Return (x, y) of the center of cell containing provided text 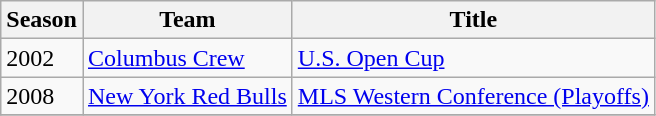
2008 (42, 96)
Season (42, 20)
MLS Western Conference (Playoffs) (473, 96)
New York Red Bulls (187, 96)
Team (187, 20)
U.S. Open Cup (473, 58)
2002 (42, 58)
Columbus Crew (187, 58)
Title (473, 20)
